Provide the [x, y] coordinate of the cell's center where the given text is located.  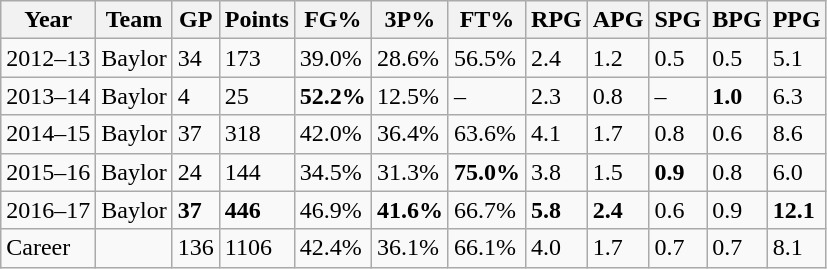
173 [256, 58]
GP [196, 20]
136 [196, 248]
36.4% [410, 134]
1.5 [618, 172]
8.1 [796, 248]
6.0 [796, 172]
1106 [256, 248]
1.0 [737, 96]
Points [256, 20]
5.8 [557, 210]
66.1% [486, 248]
4 [196, 96]
PPG [796, 20]
63.6% [486, 134]
24 [196, 172]
66.7% [486, 210]
2012–13 [48, 58]
42.0% [332, 134]
FG% [332, 20]
2013–14 [48, 96]
2015–16 [48, 172]
12.1 [796, 210]
34 [196, 58]
75.0% [486, 172]
APG [618, 20]
3P% [410, 20]
36.1% [410, 248]
8.6 [796, 134]
3.8 [557, 172]
SPG [678, 20]
Career [48, 248]
41.6% [410, 210]
144 [256, 172]
6.3 [796, 96]
2.3 [557, 96]
12.5% [410, 96]
BPG [737, 20]
28.6% [410, 58]
4.1 [557, 134]
56.5% [486, 58]
25 [256, 96]
2014–15 [48, 134]
Team [134, 20]
318 [256, 134]
31.3% [410, 172]
2016–17 [48, 210]
1.2 [618, 58]
52.2% [332, 96]
RPG [557, 20]
5.1 [796, 58]
4.0 [557, 248]
42.4% [332, 248]
46.9% [332, 210]
Year [48, 20]
446 [256, 210]
34.5% [332, 172]
FT% [486, 20]
39.0% [332, 58]
